Detect which cell encompasses the target text, then output its (x, y) center coordinate. 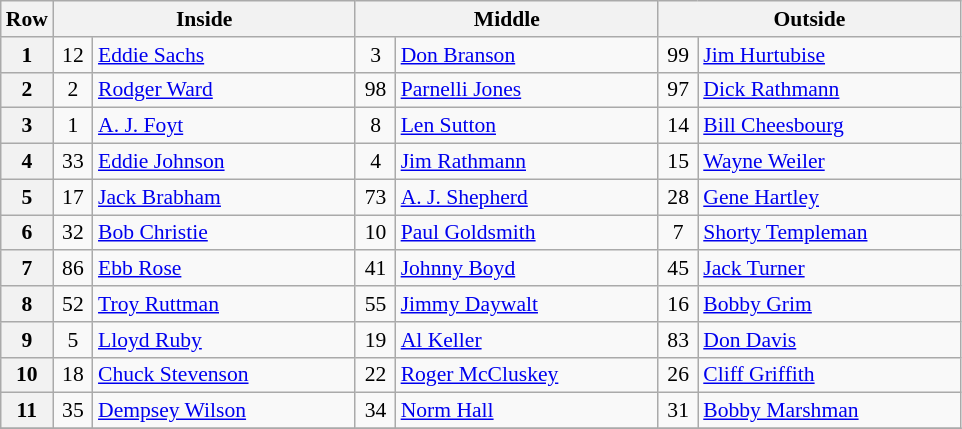
Jack Turner (829, 269)
15 (678, 162)
Ebb Rose (224, 269)
Bobby Grim (829, 304)
Outside (810, 19)
19 (375, 340)
97 (678, 90)
98 (375, 90)
Lloyd Ruby (224, 340)
Eddie Johnson (224, 162)
12 (73, 55)
Wayne Weiler (829, 162)
17 (73, 197)
Don Branson (527, 55)
33 (73, 162)
Norm Hall (527, 411)
Middle (506, 19)
Parnelli Jones (527, 90)
Jimmy Daywalt (527, 304)
86 (73, 269)
Chuck Stevenson (224, 375)
Johnny Boyd (527, 269)
34 (375, 411)
Bob Christie (224, 233)
Shorty Templeman (829, 233)
Paul Goldsmith (527, 233)
26 (678, 375)
83 (678, 340)
Jim Hurtubise (829, 55)
31 (678, 411)
28 (678, 197)
11 (27, 411)
Roger McCluskey (527, 375)
Jim Rathmann (527, 162)
Row (27, 19)
Len Sutton (527, 126)
35 (73, 411)
52 (73, 304)
9 (27, 340)
Bill Cheesbourg (829, 126)
Rodger Ward (224, 90)
Inside (204, 19)
Don Davis (829, 340)
16 (678, 304)
55 (375, 304)
Cliff Griffith (829, 375)
73 (375, 197)
Eddie Sachs (224, 55)
18 (73, 375)
41 (375, 269)
14 (678, 126)
A. J. Foyt (224, 126)
Gene Hartley (829, 197)
6 (27, 233)
Al Keller (527, 340)
Jack Brabham (224, 197)
Dempsey Wilson (224, 411)
32 (73, 233)
Bobby Marshman (829, 411)
45 (678, 269)
A. J. Shepherd (527, 197)
Troy Ruttman (224, 304)
99 (678, 55)
Dick Rathmann (829, 90)
22 (375, 375)
